Output the (x, y) coordinate of the center of the cell containing the given text.  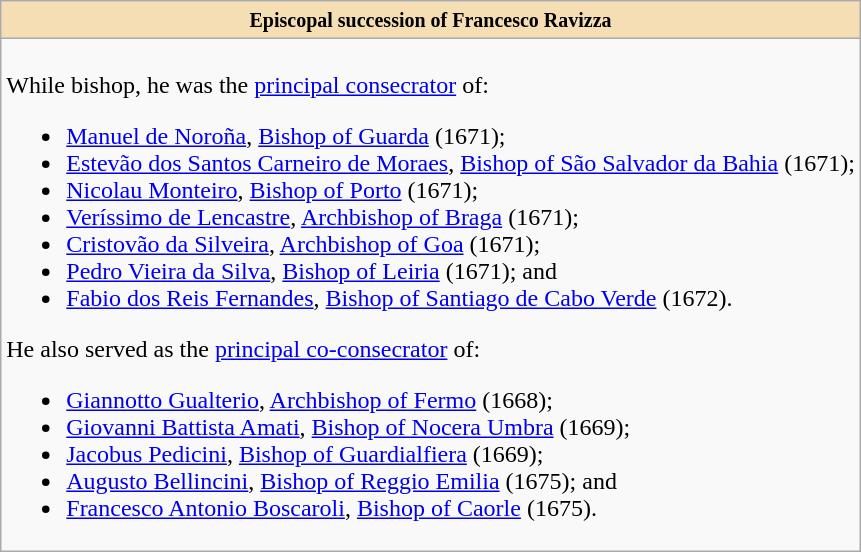
Episcopal succession of Francesco Ravizza (431, 20)
